Output the [X, Y] coordinate of the center of the cell containing the given text.  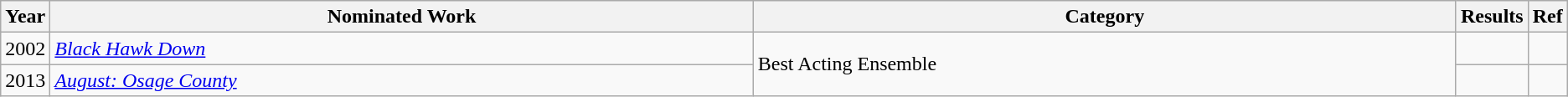
Year [25, 17]
Ref [1548, 17]
Nominated Work [402, 17]
Black Hawk Down [402, 48]
2002 [25, 48]
Results [1492, 17]
2013 [25, 80]
Category [1104, 17]
Best Acting Ensemble [1104, 64]
August: Osage County [402, 80]
